Determine the (X, Y) coordinate at the center of the cell enclosing the given text.  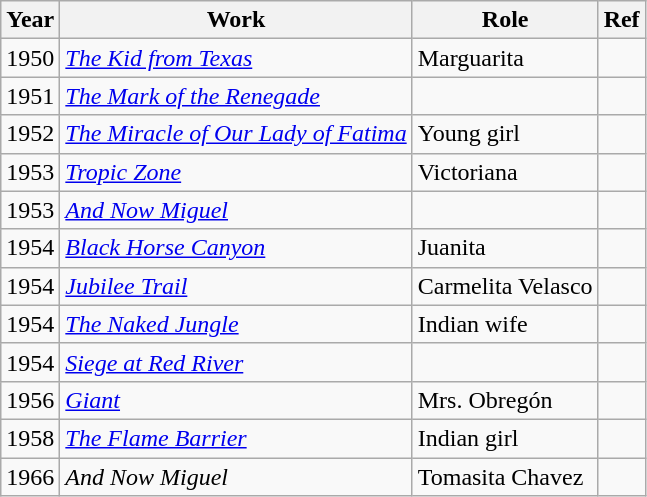
1950 (30, 58)
The Mark of the Renegade (236, 96)
The Miracle of Our Lady of Fatima (236, 134)
Giant (236, 400)
Tropic Zone (236, 172)
1956 (30, 400)
The Kid from Texas (236, 58)
Mrs. Obregón (505, 400)
Ref (622, 20)
1951 (30, 96)
The Flame Barrier (236, 438)
Juanita (505, 248)
Carmelita Velasco (505, 286)
Role (505, 20)
Jubilee Trail (236, 286)
Black Horse Canyon (236, 248)
Marguarita (505, 58)
Tomasita Chavez (505, 477)
Victoriana (505, 172)
1966 (30, 477)
Siege at Red River (236, 362)
Indian girl (505, 438)
Work (236, 20)
1958 (30, 438)
Year (30, 20)
The Naked Jungle (236, 324)
1952 (30, 134)
Young girl (505, 134)
Indian wife (505, 324)
